Determine the [X, Y] coordinate at the center of the cell enclosing the given text.  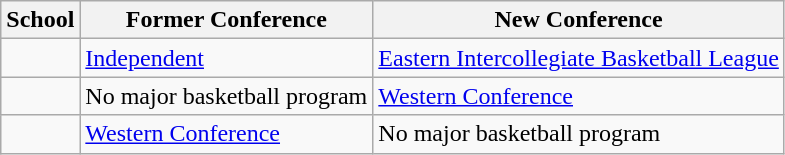
Former Conference [226, 20]
New Conference [579, 20]
Eastern Intercollegiate Basketball League [579, 58]
Independent [226, 58]
School [40, 20]
